Return the [x, y] coordinate for the center point of the cell that contains the specified text.  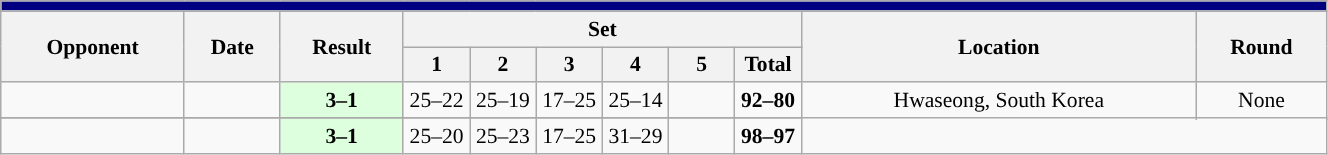
92–80 [768, 101]
25–14 [635, 101]
Total [768, 65]
Date [232, 46]
25–19 [503, 101]
25–20 [436, 136]
25–23 [503, 136]
Hwaseong, South Korea [998, 101]
2 [503, 65]
1 [436, 65]
25–22 [436, 101]
Opponent [93, 46]
Round [1261, 46]
3 [569, 65]
Location [998, 46]
31–29 [635, 136]
4 [635, 65]
98–97 [768, 136]
Set [602, 29]
None [1261, 101]
Result [342, 46]
5 [702, 65]
